Identify which cell holds the provided text, then report its (x, y) central coordinate. 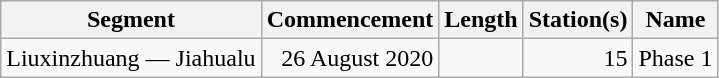
Commencement (350, 20)
Phase 1 (676, 58)
Liuxinzhuang — Jiahualu (131, 58)
Station(s) (578, 20)
Segment (131, 20)
Name (676, 20)
Length (481, 20)
15 (578, 58)
26 August 2020 (350, 58)
